Locate the cell with the specified text and output its [x, y] center coordinate. 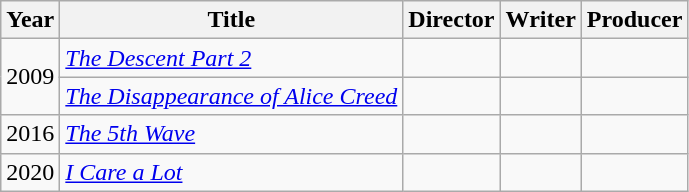
Director [452, 20]
The Disappearance of Alice Creed [232, 96]
The Descent Part 2 [232, 58]
The 5th Wave [232, 134]
2016 [30, 134]
Writer [540, 20]
Title [232, 20]
2009 [30, 77]
Year [30, 20]
I Care a Lot [232, 172]
2020 [30, 172]
Producer [634, 20]
